Determine the (x, y) coordinate at the center of the cell enclosing the given text.  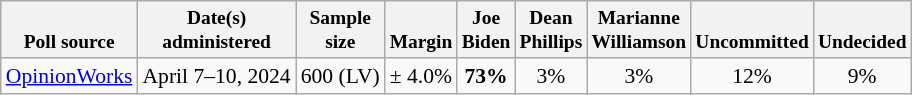
73% (486, 76)
JoeBiden (486, 30)
Undecided (862, 30)
Margin (421, 30)
April 7–10, 2024 (216, 76)
Samplesize (340, 30)
Date(s)administered (216, 30)
MarianneWilliamson (639, 30)
9% (862, 76)
OpinionWorks (70, 76)
Uncommitted (752, 30)
± 4.0% (421, 76)
Poll source (70, 30)
DeanPhillips (551, 30)
600 (LV) (340, 76)
12% (752, 76)
